Determine the [X, Y] coordinate at the center of the cell enclosing the given text.  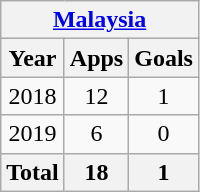
2019 [33, 134]
18 [96, 172]
Year [33, 58]
0 [164, 134]
6 [96, 134]
Apps [96, 58]
Malaysia [100, 20]
12 [96, 96]
Goals [164, 58]
Total [33, 172]
2018 [33, 96]
